Pinpoint the cell where the given text exists, returning its (x, y) midpoint coordinate. 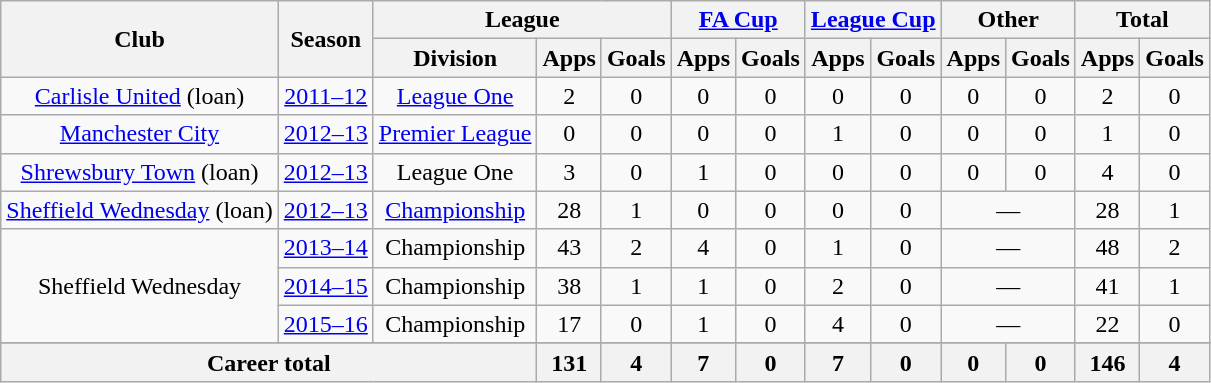
48 (1107, 248)
FA Cup (738, 20)
Season (326, 39)
146 (1107, 362)
Total (1142, 20)
131 (569, 362)
2014–15 (326, 286)
Shrewsbury Town (loan) (140, 172)
2011–12 (326, 96)
41 (1107, 286)
Premier League (455, 134)
3 (569, 172)
League (522, 20)
Club (140, 39)
Manchester City (140, 134)
2015–16 (326, 324)
Career total (269, 362)
22 (1107, 324)
Sheffield Wednesday (loan) (140, 210)
2013–14 (326, 248)
17 (569, 324)
38 (569, 286)
Division (455, 58)
43 (569, 248)
Other (1008, 20)
Sheffield Wednesday (140, 286)
Carlisle United (loan) (140, 96)
League Cup (873, 20)
